Determine the (x, y) coordinate at the center of the cell enclosing the given text.  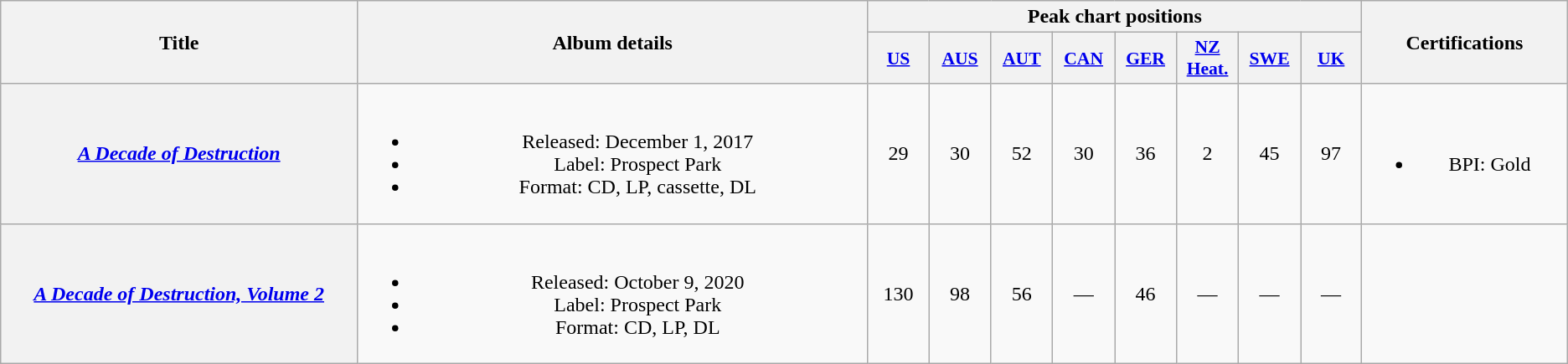
56 (1022, 293)
29 (898, 154)
36 (1146, 154)
45 (1270, 154)
98 (960, 293)
Released: December 1, 2017Label: Prospect ParkFormat: CD, LP, cassette, DL (613, 154)
97 (1332, 154)
SWE (1270, 59)
Released: October 9, 2020Label: Prospect ParkFormat: CD, LP, DL (613, 293)
UK (1332, 59)
BPI: Gold (1465, 154)
AUT (1022, 59)
A Decade of Destruction (179, 154)
NZHeat. (1208, 59)
GER (1146, 59)
US (898, 59)
Album details (613, 42)
2 (1208, 154)
A Decade of Destruction, Volume 2 (179, 293)
46 (1146, 293)
AUS (960, 59)
Peak chart positions (1115, 17)
52 (1022, 154)
130 (898, 293)
Certifications (1465, 42)
Title (179, 42)
CAN (1084, 59)
